Search for the cell housing the specified text and yield its (x, y) center coordinate. 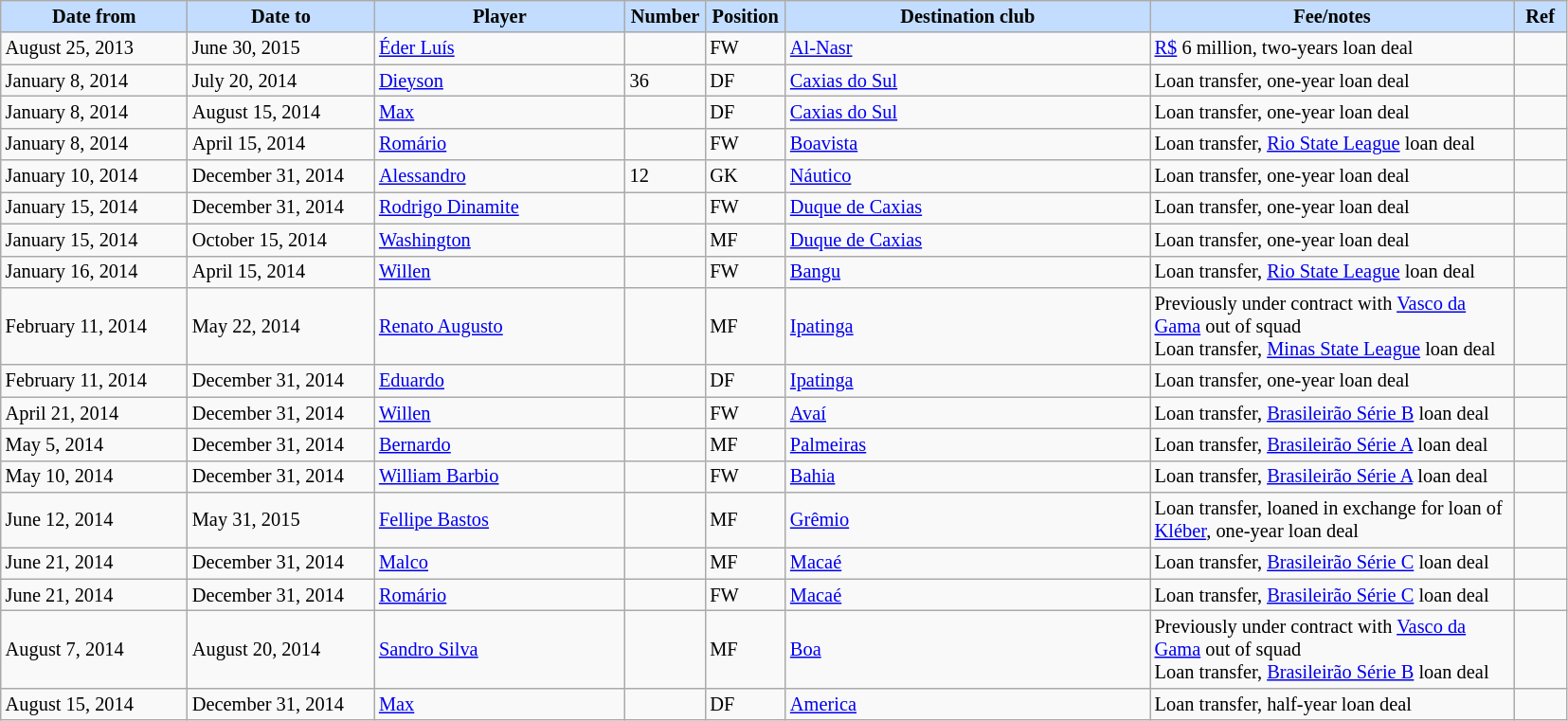
12 (665, 176)
Bernardo (500, 444)
Number (665, 16)
Boavista (968, 144)
Position (745, 16)
Avaí (968, 413)
Eduardo (500, 381)
GK (745, 176)
Renato Augusto (500, 326)
Sandro Silva (500, 649)
Grêmio (968, 520)
Loan transfer, half-year loan deal (1332, 704)
August 7, 2014 (95, 649)
July 20, 2014 (280, 81)
June 30, 2015 (280, 48)
Previously under contract with Vasco da Gama out of squadLoan transfer, Minas State League loan deal (1332, 326)
August 20, 2014 (280, 649)
Fellipe Bastos (500, 520)
Date from (95, 16)
Loan transfer, loaned in exchange for loan of Kléber, one-year loan deal (1332, 520)
April 21, 2014 (95, 413)
Loan transfer, Brasileirão Série B loan deal (1332, 413)
January 10, 2014 (95, 176)
R$ 6 million, two-years loan deal (1332, 48)
Destination club (968, 16)
May 10, 2014 (95, 477)
Náutico (968, 176)
Dieyson (500, 81)
January 16, 2014 (95, 272)
October 15, 2014 (280, 240)
Éder Luís (500, 48)
Fee/notes (1332, 16)
William Barbio (500, 477)
Malco (500, 563)
Rodrigo Dinamite (500, 207)
May 5, 2014 (95, 444)
June 12, 2014 (95, 520)
Boa (968, 649)
Al-Nasr (968, 48)
Washington (500, 240)
Player (500, 16)
Palmeiras (968, 444)
August 25, 2013 (95, 48)
America (968, 704)
Alessandro (500, 176)
Ref (1541, 16)
36 (665, 81)
Date to (280, 16)
May 31, 2015 (280, 520)
Previously under contract with Vasco da Gama out of squadLoan transfer, Brasileirão Série B loan deal (1332, 649)
Bahia (968, 477)
Bangu (968, 272)
May 22, 2014 (280, 326)
